Determine the [x, y] coordinate at the center of the cell enclosing the given text.  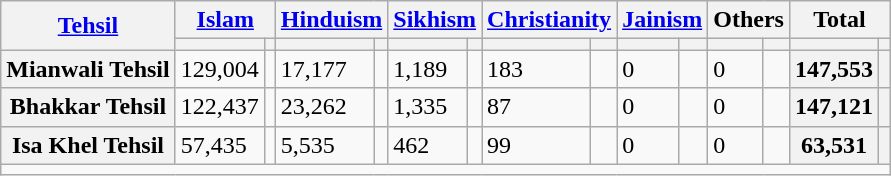
1,189 [428, 69]
57,435 [220, 145]
Islam [225, 20]
Jainism [662, 20]
129,004 [220, 69]
122,437 [220, 107]
147,553 [834, 69]
Tehsil [88, 26]
Total [839, 20]
Bhakkar Tehsil [88, 107]
17,177 [324, 69]
Mianwali Tehsil [88, 69]
147,121 [834, 107]
Hinduism [331, 20]
63,531 [834, 145]
Sikhism [435, 20]
183 [536, 69]
23,262 [324, 107]
Isa Khel Tehsil [88, 145]
87 [536, 107]
Others [749, 20]
1,335 [428, 107]
462 [428, 145]
Christianity [550, 20]
5,535 [324, 145]
99 [536, 145]
